Pinpoint the cell where the given text exists, returning its (x, y) midpoint coordinate. 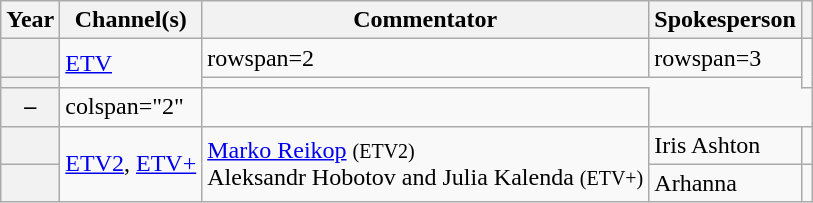
rowspan=3 (725, 58)
ETV (131, 64)
– (30, 107)
Iris Ashton (725, 145)
colspan="2" (131, 107)
Commentator (426, 20)
ETV2, ETV+ (131, 164)
rowspan=2 (426, 58)
Channel(s) (131, 20)
Marko Reikop (ETV2)Aleksandr Hobotov and Julia Kalenda (ETV+) (426, 164)
Arhanna (725, 183)
Spokesperson (725, 20)
Year (30, 20)
